Search for the cell housing the specified text and yield its [X, Y] center coordinate. 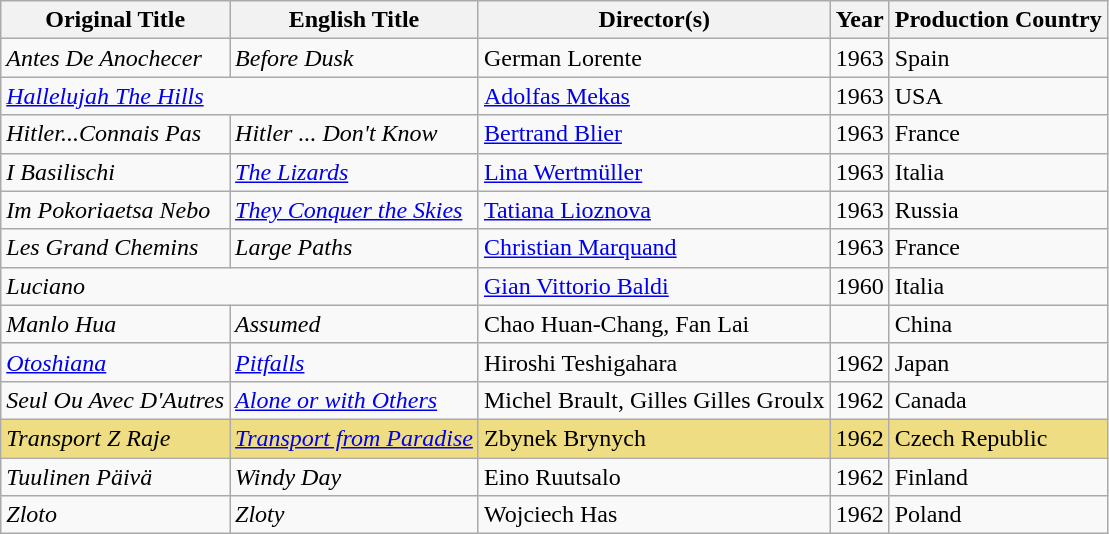
German Lorente [654, 58]
Transport Z Raje [116, 438]
Otoshiana [116, 362]
Hitler ... Don't Know [354, 134]
Les Grand Chemins [116, 248]
Christian Marquand [654, 248]
Zloty [354, 515]
Spain [998, 58]
Russia [998, 210]
Im Pokoriaetsa Nebo [116, 210]
English Title [354, 20]
Japan [998, 362]
Tuulinen Päivä [116, 477]
Assumed [354, 324]
Finland [998, 477]
Hiroshi Teshigahara [654, 362]
USA [998, 96]
Original Title [116, 20]
Director(s) [654, 20]
Luciano [240, 286]
Manlo Hua [116, 324]
Poland [998, 515]
Antes De Anochecer [116, 58]
Large Paths [354, 248]
I Basilischi [116, 172]
Chao Huan-Chang, Fan Lai [654, 324]
Gian Vittorio Baldi [654, 286]
Tatiana Lioznova [654, 210]
Hitler...Connais Pas [116, 134]
The Lizards [354, 172]
Czech Republic [998, 438]
Eino Ruutsalo [654, 477]
Michel Brault, Gilles Gilles Groulx [654, 400]
Bertrand Blier [654, 134]
They Conquer the Skies [354, 210]
Alone or with Others [354, 400]
Zloto [116, 515]
Hallelujah The Hills [240, 96]
Wojciech Has [654, 515]
China [998, 324]
Lina Wertmüller [654, 172]
Transport from Paradise [354, 438]
Pitfalls [354, 362]
Production Country [998, 20]
Before Dusk [354, 58]
1960 [860, 286]
Seul Ou Avec D'Autres [116, 400]
Windy Day [354, 477]
Zbynek Brynych [654, 438]
Year [860, 20]
Adolfas Mekas [654, 96]
Canada [998, 400]
